Pinpoint the cell where the given text exists, returning its [x, y] midpoint coordinate. 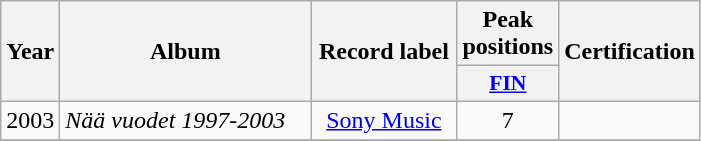
Certification [630, 52]
Peak positions [508, 34]
Album [186, 52]
2003 [30, 120]
7 [508, 120]
Year [30, 52]
Record label [384, 52]
FIN [508, 84]
Nää vuodet 1997-2003 [186, 120]
Sony Music [384, 120]
